Capture the cell that displays the provided text and extract its (X, Y) central coordinate. 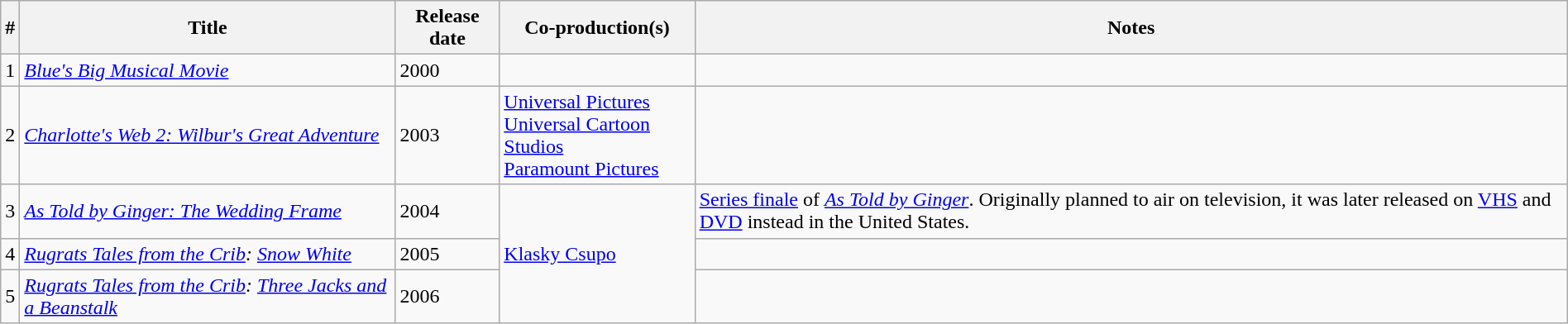
Notes (1131, 28)
As Told by Ginger: The Wedding Frame (208, 212)
Release date (447, 28)
# (10, 28)
Rugrats Tales from the Crib: Snow White (208, 254)
2003 (447, 136)
1 (10, 70)
2004 (447, 212)
2 (10, 136)
2006 (447, 296)
Co-production(s) (597, 28)
4 (10, 254)
3 (10, 212)
Universal PicturesUniversal Cartoon StudiosParamount Pictures (597, 136)
Klasky Csupo (597, 254)
Charlotte's Web 2: Wilbur's Great Adventure (208, 136)
Rugrats Tales from the Crib: Three Jacks and a Beanstalk (208, 296)
Blue's Big Musical Movie (208, 70)
2000 (447, 70)
5 (10, 296)
2005 (447, 254)
Title (208, 28)
Series finale of As Told by Ginger. Originally planned to air on television, it was later released on VHS and DVD instead in the United States. (1131, 212)
